Locate the cell with the specified text and output its (X, Y) center coordinate. 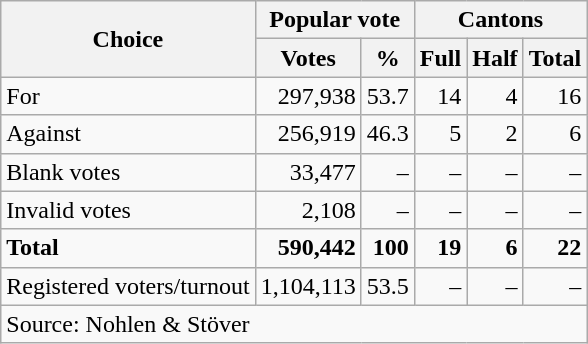
Registered voters/turnout (128, 286)
For (128, 96)
53.5 (388, 286)
4 (495, 96)
Popular vote (334, 20)
100 (388, 248)
Full (440, 58)
Choice (128, 39)
53.7 (388, 96)
2 (495, 134)
256,919 (308, 134)
590,442 (308, 248)
46.3 (388, 134)
19 (440, 248)
14 (440, 96)
Cantons (500, 20)
% (388, 58)
33,477 (308, 172)
Blank votes (128, 172)
1,104,113 (308, 286)
16 (555, 96)
297,938 (308, 96)
22 (555, 248)
Invalid votes (128, 210)
Source: Nohlen & Stöver (294, 324)
Half (495, 58)
Against (128, 134)
2,108 (308, 210)
Votes (308, 58)
5 (440, 134)
